Search for the cell housing the specified text and yield its (X, Y) center coordinate. 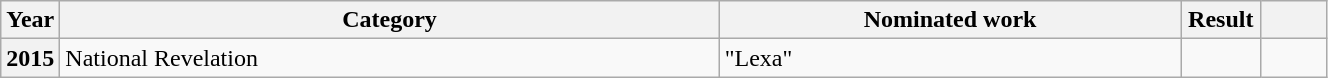
Category (390, 20)
"Lexa" (950, 58)
Nominated work (950, 20)
National Revelation (390, 58)
Result (1221, 20)
Year (30, 20)
2015 (30, 58)
